For the text-containing cell, return its midpoint in (X, Y) coordinate format. 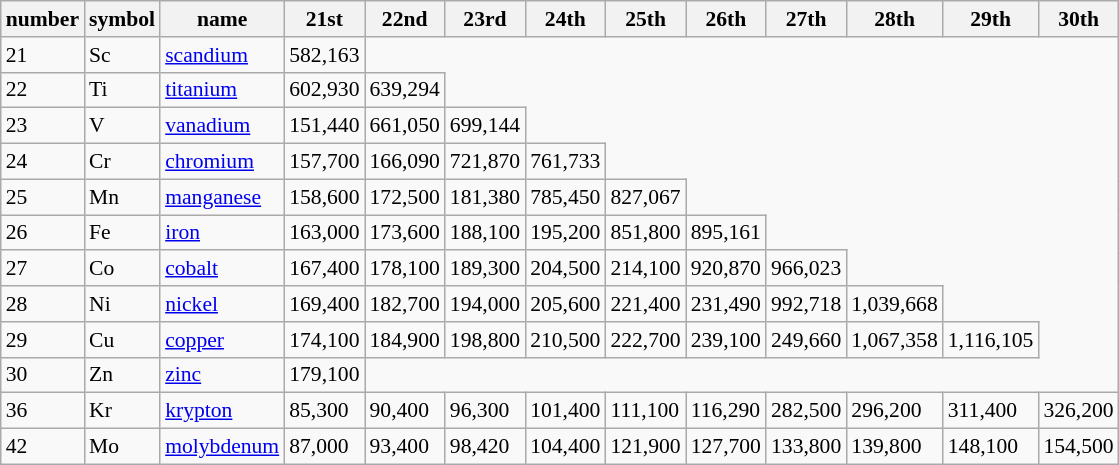
Mo (122, 447)
titanium (222, 90)
98,420 (485, 447)
761,733 (565, 162)
Ni (122, 304)
21 (42, 55)
139,800 (894, 447)
920,870 (726, 269)
iron (222, 233)
785,450 (565, 197)
602,930 (324, 90)
326,200 (1078, 411)
1,116,105 (991, 340)
184,900 (404, 340)
214,100 (645, 269)
154,500 (1078, 447)
Zn (122, 375)
29th (991, 19)
22nd (404, 19)
name (222, 19)
851,800 (645, 233)
number (42, 19)
Kr (122, 411)
311,400 (991, 411)
639,294 (404, 90)
249,660 (806, 340)
scandium (222, 55)
Cr (122, 162)
vanadium (222, 126)
26th (726, 19)
30 (42, 375)
205,600 (565, 304)
111,100 (645, 411)
93,400 (404, 447)
23rd (485, 19)
178,100 (404, 269)
nickel (222, 304)
krypton (222, 411)
22 (42, 90)
30th (1078, 19)
133,800 (806, 447)
Co (122, 269)
181,380 (485, 197)
85,300 (324, 411)
1,039,668 (894, 304)
158,600 (324, 197)
molybdenum (222, 447)
24 (42, 162)
96,300 (485, 411)
231,490 (726, 304)
28 (42, 304)
Fe (122, 233)
26 (42, 233)
167,400 (324, 269)
copper (222, 340)
symbol (122, 19)
127,700 (726, 447)
163,000 (324, 233)
104,400 (565, 447)
V (122, 126)
zinc (222, 375)
174,100 (324, 340)
221,400 (645, 304)
25th (645, 19)
204,500 (565, 269)
cobalt (222, 269)
895,161 (726, 233)
172,500 (404, 197)
582,163 (324, 55)
210,500 (565, 340)
148,100 (991, 447)
661,050 (404, 126)
173,600 (404, 233)
151,440 (324, 126)
195,200 (565, 233)
966,023 (806, 269)
189,300 (485, 269)
27 (42, 269)
282,500 (806, 411)
27th (806, 19)
222,700 (645, 340)
827,067 (645, 197)
101,400 (565, 411)
166,090 (404, 162)
182,700 (404, 304)
239,100 (726, 340)
1,067,358 (894, 340)
194,000 (485, 304)
179,100 (324, 375)
42 (42, 447)
116,290 (726, 411)
36 (42, 411)
169,400 (324, 304)
Ti (122, 90)
721,870 (485, 162)
87,000 (324, 447)
Sc (122, 55)
992,718 (806, 304)
manganese (222, 197)
699,144 (485, 126)
chromium (222, 162)
157,700 (324, 162)
188,100 (485, 233)
90,400 (404, 411)
121,900 (645, 447)
25 (42, 197)
198,800 (485, 340)
23 (42, 126)
24th (565, 19)
Mn (122, 197)
28th (894, 19)
21st (324, 19)
29 (42, 340)
296,200 (894, 411)
Cu (122, 340)
